Determine the [X, Y] coordinate at the center of the cell enclosing the given text.  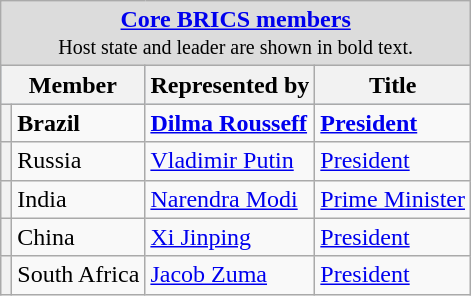
Represented by [230, 85]
Core BRICS membersHost state and leader are shown in bold text. [236, 34]
Member [73, 85]
Prime Minister [393, 199]
India [78, 199]
Jacob Zuma [230, 275]
China [78, 237]
Narendra Modi [230, 199]
Russia [78, 161]
Title [393, 85]
Vladimir Putin [230, 161]
Xi Jinping [230, 237]
Brazil [78, 123]
Dilma Rousseff [230, 123]
South Africa [78, 275]
